Pinpoint the cell where the given text exists, returning its [x, y] midpoint coordinate. 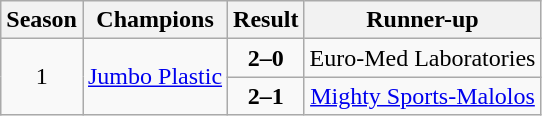
2–0 [266, 58]
2–1 [266, 96]
Euro-Med Laboratories [422, 58]
1 [42, 77]
Mighty Sports-Malolos [422, 96]
Jumbo Plastic [154, 77]
Champions [154, 20]
Result [266, 20]
Runner-up [422, 20]
Season [42, 20]
